Locate the cell with the specified text and output its (X, Y) center coordinate. 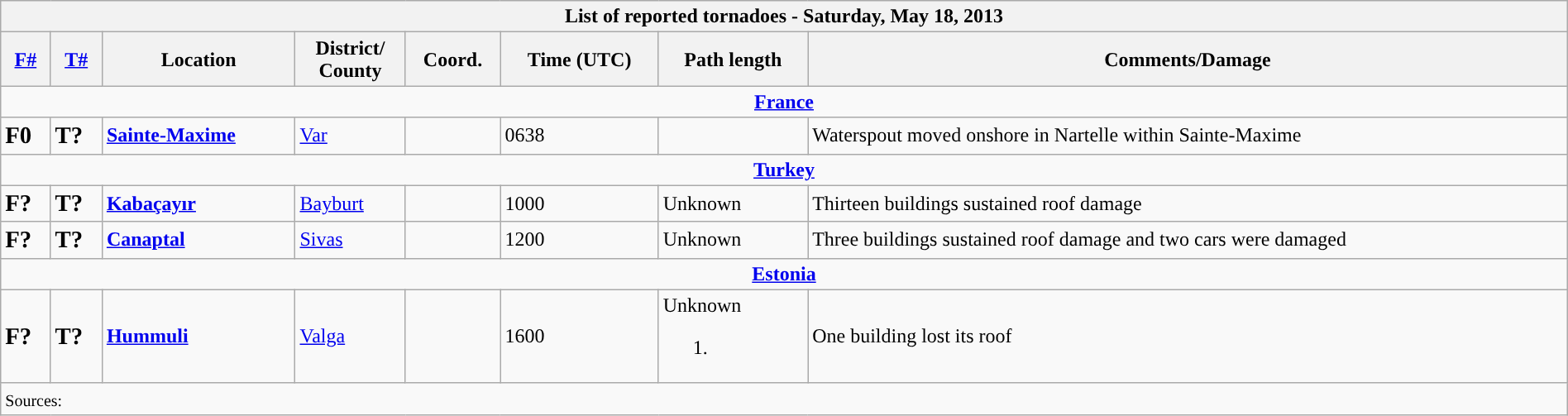
Valga (351, 336)
Sources: (784, 399)
France (784, 102)
Three buildings sustained roof damage and two cars were damaged (1188, 240)
District/County (351, 60)
Thirteen buildings sustained roof damage (1188, 203)
Hummuli (198, 336)
List of reported tornadoes - Saturday, May 18, 2013 (784, 17)
T# (76, 60)
Bayburt (351, 203)
1200 (579, 240)
1000 (579, 203)
Coord. (453, 60)
Comments/Damage (1188, 60)
One building lost its roof (1188, 336)
Path length (733, 60)
Sivas (351, 240)
Time (UTC) (579, 60)
Kabaçayır (198, 203)
1600 (579, 336)
Location (198, 60)
Var (351, 136)
F# (26, 60)
F0 (26, 136)
Sainte-Maxime (198, 136)
Waterspout moved onshore in Nartelle within Sainte-Maxime (1188, 136)
Turkey (784, 170)
Canaptal (198, 240)
Estonia (784, 274)
0638 (579, 136)
